From the cell containing the given text, extract its center point as (x, y) coordinate. 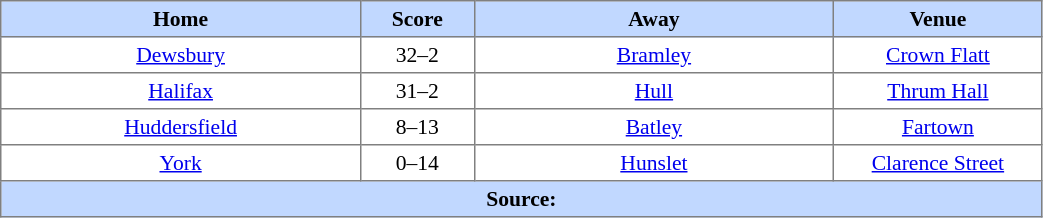
Home (181, 19)
Venue (938, 19)
Bramley (654, 55)
Halifax (181, 91)
Crown Flatt (938, 55)
Away (654, 19)
York (181, 163)
Hunslet (654, 163)
Clarence Street (938, 163)
Huddersfield (181, 127)
Fartown (938, 127)
Score (417, 19)
31–2 (417, 91)
Dewsbury (181, 55)
Batley (654, 127)
Thrum Hall (938, 91)
8–13 (417, 127)
32–2 (417, 55)
0–14 (417, 163)
Source: (522, 199)
Hull (654, 91)
